Provide the (x, y) coordinate of the cell's center where the given text is located.  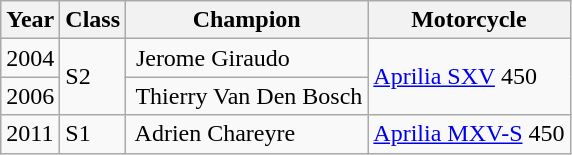
Champion (247, 20)
S2 (93, 77)
Jerome Giraudo (247, 58)
Aprilia SXV 450 (469, 77)
2006 (30, 96)
2004 (30, 58)
S1 (93, 134)
Adrien Chareyre (247, 134)
Class (93, 20)
Aprilia MXV-S 450 (469, 134)
Motorcycle (469, 20)
2011 (30, 134)
Thierry Van Den Bosch (247, 96)
Year (30, 20)
